Output the (x, y) coordinate of the center of the cell containing the given text.  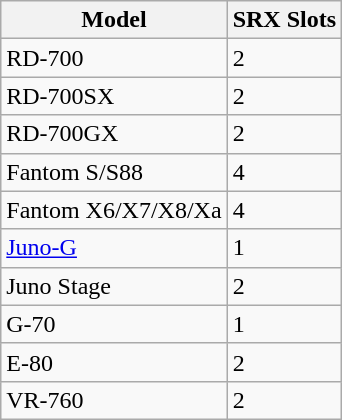
SRX Slots (284, 20)
Juno-G (114, 248)
RD-700SX (114, 96)
G-70 (114, 324)
RD-700 (114, 58)
Fantom X6/X7/X8/Xa (114, 210)
VR-760 (114, 400)
Model (114, 20)
RD-700GX (114, 134)
E-80 (114, 362)
Fantom S/S88 (114, 172)
Juno Stage (114, 286)
